Return the (x, y) coordinate for the center point of the cell that contains the specified text.  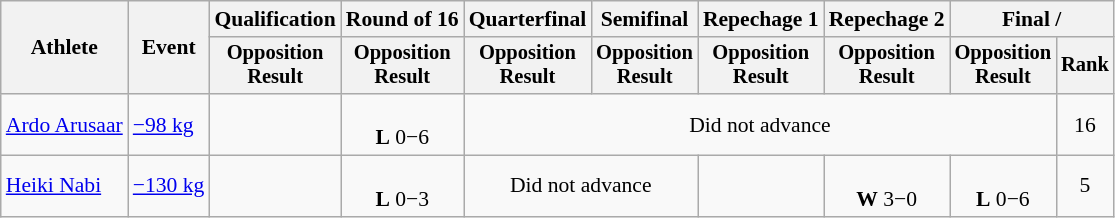
Event (169, 48)
Semifinal (644, 19)
Ardo Arusaar (64, 124)
−98 kg (169, 124)
Rank (1085, 66)
Round of 16 (402, 19)
−130 kg (169, 186)
5 (1085, 186)
L 0−3 (402, 186)
Repechage 2 (887, 19)
Quarterfinal (528, 19)
W 3−0 (887, 186)
16 (1085, 124)
Heiki Nabi (64, 186)
Athlete (64, 48)
Repechage 1 (761, 19)
Qualification (274, 19)
Final / (1032, 19)
